Return the [X, Y] coordinate for the center point of the cell that contains the specified text.  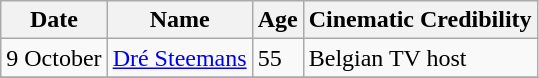
Date [54, 20]
Cinematic Credibility [420, 20]
55 [278, 58]
Age [278, 20]
Name [180, 20]
Dré Steemans [180, 58]
9 October [54, 58]
Belgian TV host [420, 58]
